Find where the given text appears and provide that cell's center as [X, Y] coordinate. 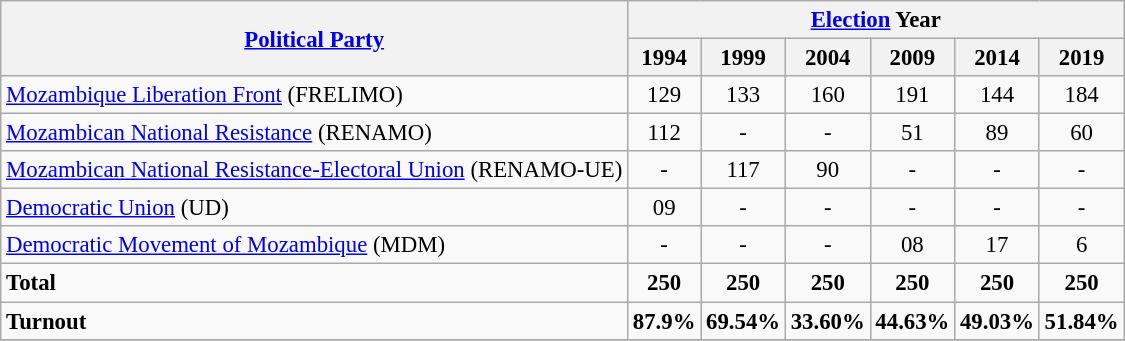
Democratic Union (UD) [314, 208]
60 [1082, 133]
184 [1082, 95]
Election Year [876, 20]
144 [998, 95]
Mozambican National Resistance-Electoral Union (RENAMO-UE) [314, 170]
112 [664, 133]
1994 [664, 58]
Political Party [314, 38]
69.54% [744, 321]
160 [828, 95]
2004 [828, 58]
191 [912, 95]
87.9% [664, 321]
Total [314, 283]
44.63% [912, 321]
51 [912, 133]
33.60% [828, 321]
17 [998, 245]
133 [744, 95]
09 [664, 208]
129 [664, 95]
Turnout [314, 321]
6 [1082, 245]
117 [744, 170]
49.03% [998, 321]
90 [828, 170]
2009 [912, 58]
2019 [1082, 58]
Democratic Movement of Mozambique (MDM) [314, 245]
89 [998, 133]
08 [912, 245]
Mozambican National Resistance (RENAMO) [314, 133]
1999 [744, 58]
51.84% [1082, 321]
2014 [998, 58]
Mozambique Liberation Front (FRELIMO) [314, 95]
